Return the (x, y) coordinate for the center point of the cell that contains the specified text.  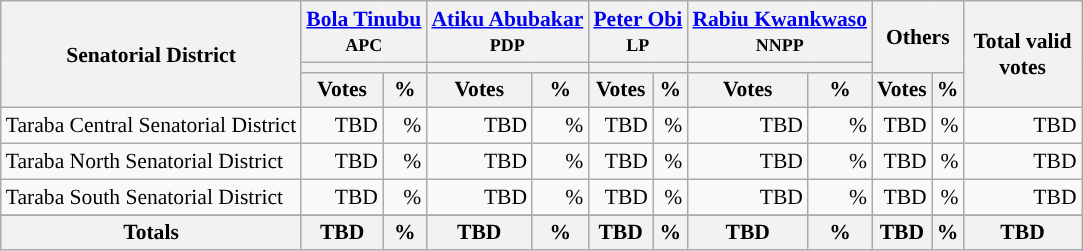
Senatorial District (152, 54)
Taraba Central Senatorial District (152, 126)
Total valid votes (1022, 54)
Rabiu KwankwasoNNPP (780, 32)
Peter ObiLP (638, 32)
Others (918, 36)
Bola TinubuAPC (364, 32)
Atiku AbubakarPDP (507, 32)
Totals (152, 233)
Taraba North Senatorial District (152, 162)
Taraba South Senatorial District (152, 197)
